Locate the cell with the specified text and output its (X, Y) center coordinate. 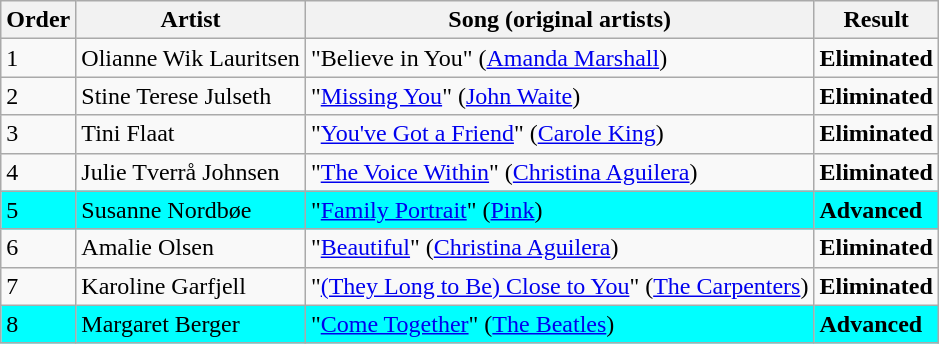
3 (38, 134)
Margaret Berger (191, 324)
1 (38, 58)
Artist (191, 20)
"Family Portrait" (Pink) (560, 210)
"You've Got a Friend" (Carole King) (560, 134)
Result (876, 20)
Susanne Nordbøe (191, 210)
Song (original artists) (560, 20)
Tini Flaat (191, 134)
8 (38, 324)
Olianne Wik Lauritsen (191, 58)
"Beautiful" (Christina Aguilera) (560, 248)
"Come Together" (The Beatles) (560, 324)
4 (38, 172)
5 (38, 210)
Amalie Olsen (191, 248)
Julie Tverrå Johnsen (191, 172)
"Missing You" (John Waite) (560, 96)
Stine Terese Julseth (191, 96)
2 (38, 96)
"Believe in You" (Amanda Marshall) (560, 58)
"(They Long to Be) Close to You" (The Carpenters) (560, 286)
"The Voice Within" (Christina Aguilera) (560, 172)
Karoline Garfjell (191, 286)
7 (38, 286)
Order (38, 20)
6 (38, 248)
